Locate the cell with the specified text and output its (X, Y) center coordinate. 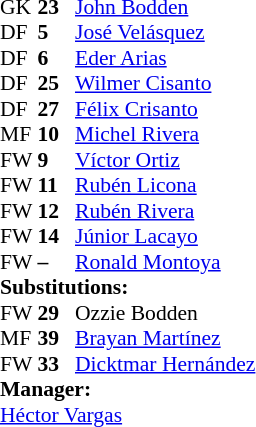
Júnior Lacayo (165, 237)
Wilmer Cisanto (165, 83)
Substitutions: (128, 287)
Rubén Rivera (165, 211)
Félix Crisanto (165, 109)
Michel Rivera (165, 135)
11 (57, 185)
Ozzie Bodden (165, 313)
Manager: (128, 389)
10 (57, 135)
14 (57, 237)
Brayan Martínez (165, 339)
Ronald Montoya (165, 262)
– (57, 262)
29 (57, 313)
Rubén Licona (165, 185)
33 (57, 364)
27 (57, 109)
6 (57, 58)
Víctor Ortiz (165, 160)
25 (57, 83)
Dicktmar Hernández (165, 364)
José Velásquez (165, 33)
39 (57, 339)
5 (57, 33)
9 (57, 160)
12 (57, 211)
Eder Arias (165, 58)
